Provide the (x, y) coordinate of the cell's center where the given text is located.  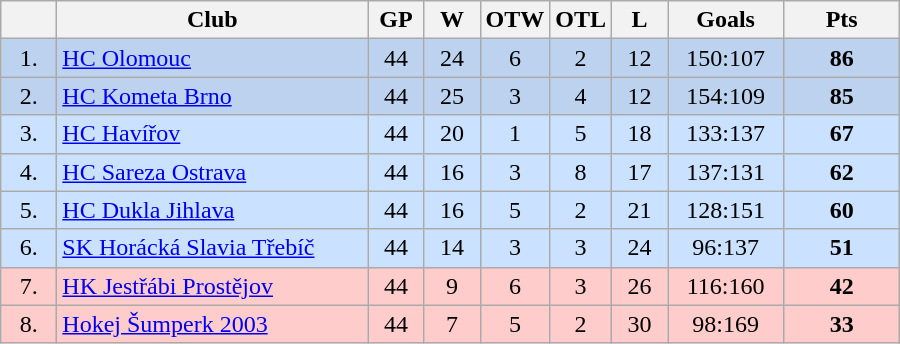
17 (640, 172)
5. (29, 210)
116:160 (726, 286)
1. (29, 58)
33 (842, 324)
6. (29, 248)
2. (29, 96)
OTW (515, 20)
HC Kometa Brno (212, 96)
HC Sareza Ostrava (212, 172)
62 (842, 172)
Pts (842, 20)
26 (640, 286)
GP (396, 20)
51 (842, 248)
Club (212, 20)
96:137 (726, 248)
14 (452, 248)
HK Jestřábi Prostějov (212, 286)
85 (842, 96)
25 (452, 96)
8. (29, 324)
18 (640, 134)
42 (842, 286)
8 (581, 172)
86 (842, 58)
HC Havířov (212, 134)
21 (640, 210)
HC Dukla Jihlava (212, 210)
20 (452, 134)
Hokej Šumperk 2003 (212, 324)
30 (640, 324)
L (640, 20)
9 (452, 286)
154:109 (726, 96)
98:169 (726, 324)
7 (452, 324)
60 (842, 210)
150:107 (726, 58)
67 (842, 134)
4 (581, 96)
HC Olomouc (212, 58)
OTL (581, 20)
Goals (726, 20)
SK Horácká Slavia Třebíč (212, 248)
W (452, 20)
3. (29, 134)
1 (515, 134)
128:151 (726, 210)
7. (29, 286)
137:131 (726, 172)
133:137 (726, 134)
4. (29, 172)
